Provide the [X, Y] coordinate of the cell's center where the given text is located.  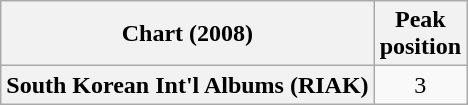
Chart (2008) [188, 34]
Peakposition [420, 34]
South Korean Int'l Albums (RIAK) [188, 85]
3 [420, 85]
